Return the [x, y] coordinate for the center point of the cell that contains the specified text.  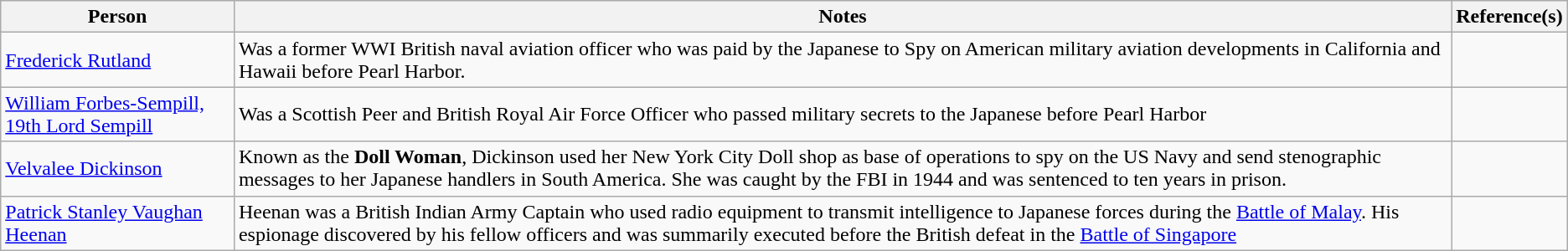
Reference(s) [1509, 17]
Person [117, 17]
Notes [843, 17]
William Forbes-Sempill, 19th Lord Sempill [117, 114]
Frederick Rutland [117, 60]
Patrick Stanley Vaughan Heenan [117, 223]
Was a Scottish Peer and British Royal Air Force Officer who passed military secrets to the Japanese before Pearl Harbor [843, 114]
Velvalee Dickinson [117, 169]
